Return [X, Y] of the center of cell containing provided text 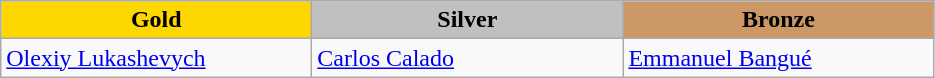
Carlos Calado [468, 58]
Emmanuel Bangué [778, 58]
Gold [156, 20]
Silver [468, 20]
Bronze [778, 20]
Olexiy Lukashevych [156, 58]
